Extract the (X, Y) coordinate from the center of the cell holding the provided text.  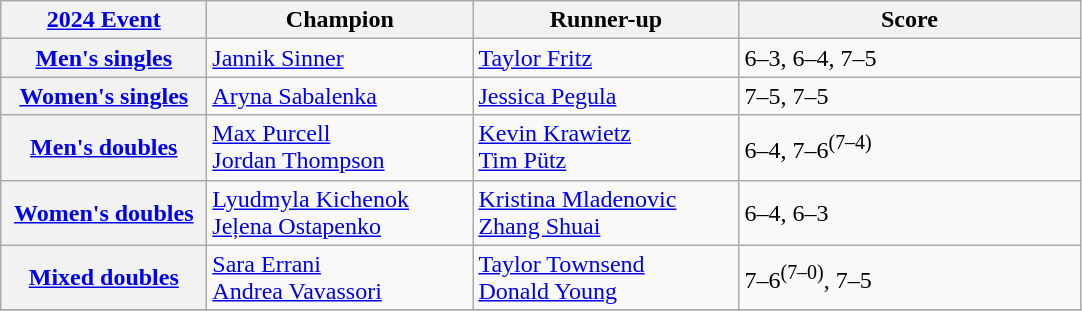
Women's singles (104, 96)
Kevin Krawietz Tim Pütz (606, 148)
6–4, 6–3 (910, 212)
Aryna Sabalenka (340, 96)
Kristina Mladenovic Zhang Shuai (606, 212)
7–6(7–0), 7–5 (910, 278)
Score (910, 20)
Jessica Pegula (606, 96)
2024 Event (104, 20)
Taylor Townsend Donald Young (606, 278)
Runner-up (606, 20)
Men's singles (104, 58)
Women's doubles (104, 212)
Lyudmyla Kichenok Jeļena Ostapenko (340, 212)
Men's doubles (104, 148)
Sara Errani Andrea Vavassori (340, 278)
Taylor Fritz (606, 58)
6–4, 7–6(7–4) (910, 148)
Champion (340, 20)
6–3, 6–4, 7–5 (910, 58)
7–5, 7–5 (910, 96)
Jannik Sinner (340, 58)
Max Purcell Jordan Thompson (340, 148)
Mixed doubles (104, 278)
